Provide the [X, Y] coordinate of the cell's center where the given text is located.  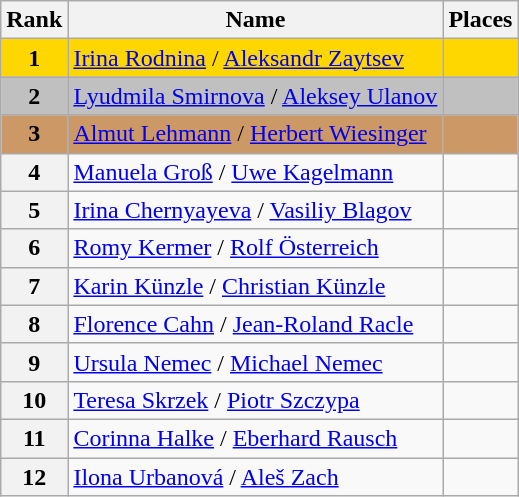
Almut Lehmann / Herbert Wiesinger [256, 134]
Manuela Groß / Uwe Kagelmann [256, 172]
11 [34, 438]
Romy Kermer / Rolf Österreich [256, 248]
7 [34, 286]
Florence Cahn / Jean-Roland Racle [256, 324]
4 [34, 172]
10 [34, 400]
Places [480, 20]
Irina Chernyayeva / Vasiliy Blagov [256, 210]
2 [34, 96]
6 [34, 248]
1 [34, 58]
Karin Künzle / Christian Künzle [256, 286]
Rank [34, 20]
9 [34, 362]
Ursula Nemec / Michael Nemec [256, 362]
8 [34, 324]
Corinna Halke / Eberhard Rausch [256, 438]
Name [256, 20]
5 [34, 210]
Teresa Skrzek / Piotr Szczypa [256, 400]
3 [34, 134]
12 [34, 477]
Lyudmila Smirnova / Aleksey Ulanov [256, 96]
Ilona Urbanová / Aleš Zach [256, 477]
Irina Rodnina / Aleksandr Zaytsev [256, 58]
